Pinpoint the cell where the given text exists, returning its (X, Y) midpoint coordinate. 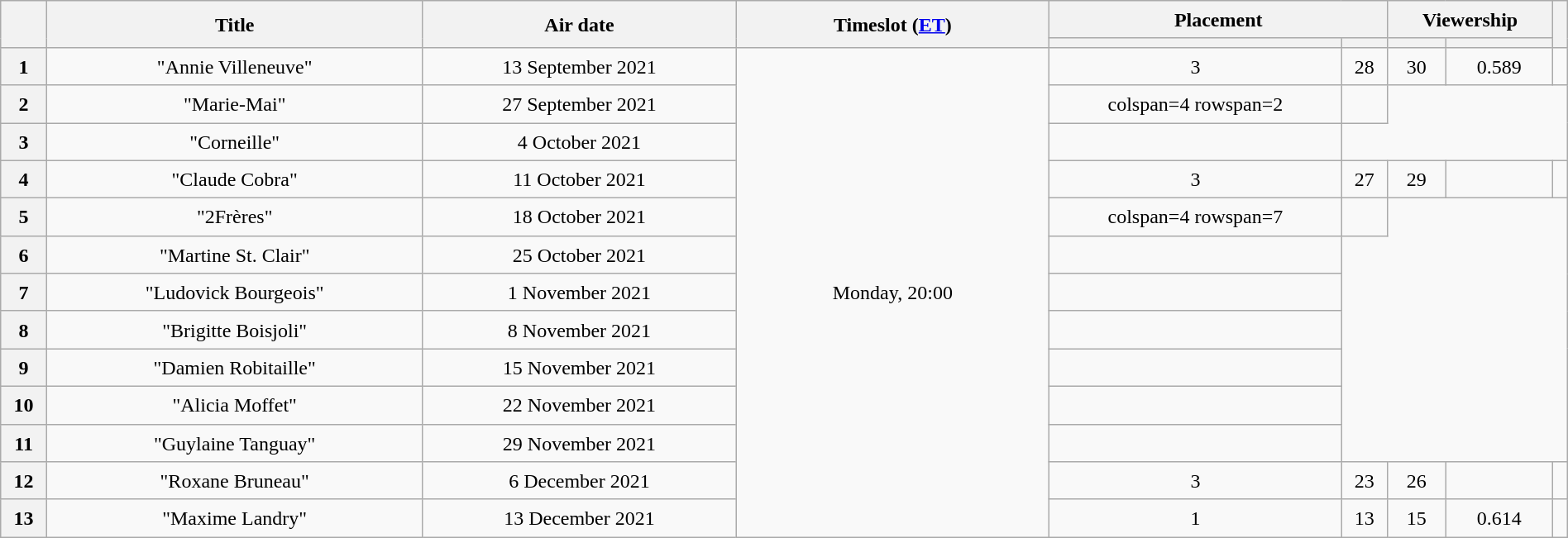
29 (1417, 179)
"Corneille" (235, 141)
13 December 2021 (579, 518)
30 (1417, 66)
28 (1365, 66)
26 (1417, 481)
6 (24, 255)
"Damien Robitaille" (235, 368)
15 November 2021 (579, 368)
Timeslot (ET) (893, 25)
2 (24, 104)
"Claude Cobra" (235, 179)
11 October 2021 (579, 179)
Monday, 20:00 (893, 292)
18 October 2021 (579, 217)
colspan=4 rowspan=7 (1196, 217)
"Roxane Bruneau" (235, 481)
0.589 (1499, 66)
5 (24, 217)
4 October 2021 (579, 141)
4 (24, 179)
"Guylaine Tanguay" (235, 443)
Air date (579, 25)
27 (1365, 179)
"Alicia Moffet" (235, 405)
0.614 (1499, 518)
25 October 2021 (579, 255)
colspan=4 rowspan=2 (1196, 104)
"Martine St. Clair" (235, 255)
15 (1417, 518)
8 November 2021 (579, 330)
"Annie Villeneuve" (235, 66)
27 September 2021 (579, 104)
"Marie-Mai" (235, 104)
"Maxime Landry" (235, 518)
11 (24, 443)
12 (24, 481)
Title (235, 25)
6 December 2021 (579, 481)
Viewership (1470, 20)
1 November 2021 (579, 293)
8 (24, 330)
"2Frères" (235, 217)
9 (24, 368)
13 September 2021 (579, 66)
23 (1365, 481)
22 November 2021 (579, 405)
10 (24, 405)
29 November 2021 (579, 443)
7 (24, 293)
"Ludovick Bourgeois" (235, 293)
Placement (1219, 20)
"Brigitte Boisjoli" (235, 330)
